Scan for the cell matching the given text and deliver its [x, y] coordinate at center. 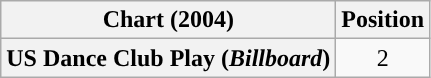
Position [383, 20]
US Dance Club Play (Billboard) [168, 58]
2 [383, 58]
Chart (2004) [168, 20]
